Provide the [x, y] coordinate of the cell's center where the given text is located.  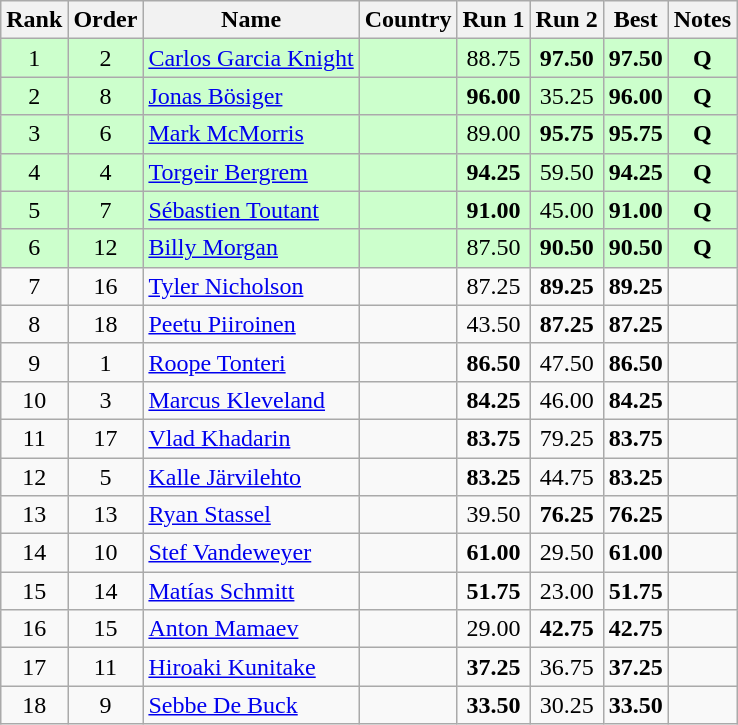
Kalle Järvilehto [251, 477]
23.00 [566, 591]
29.50 [566, 553]
30.25 [566, 705]
Notes [702, 20]
46.00 [566, 400]
59.50 [566, 172]
Torgeir Bergrem [251, 172]
44.75 [566, 477]
39.50 [494, 515]
Name [251, 20]
Country [408, 20]
Sebbe De Buck [251, 705]
Run 1 [494, 20]
Hiroaki Kunitake [251, 667]
Mark McMorris [251, 134]
Marcus Kleveland [251, 400]
Billy Morgan [251, 248]
Rank [34, 20]
88.75 [494, 58]
47.50 [566, 362]
35.25 [566, 96]
79.25 [566, 438]
Matías Schmitt [251, 591]
Sébastien Toutant [251, 210]
Peetu Piiroinen [251, 324]
Vlad Khadarin [251, 438]
Ryan Stassel [251, 515]
Jonas Bösiger [251, 96]
Run 2 [566, 20]
43.50 [494, 324]
36.75 [566, 667]
Anton Mamaev [251, 629]
Roope Tonteri [251, 362]
Stef Vandeweyer [251, 553]
29.00 [494, 629]
Tyler Nicholson [251, 286]
Best [636, 20]
45.00 [566, 210]
87.50 [494, 248]
89.00 [494, 134]
Order [106, 20]
Carlos Garcia Knight [251, 58]
